Find where the given text appears and provide that cell's center as (x, y) coordinate. 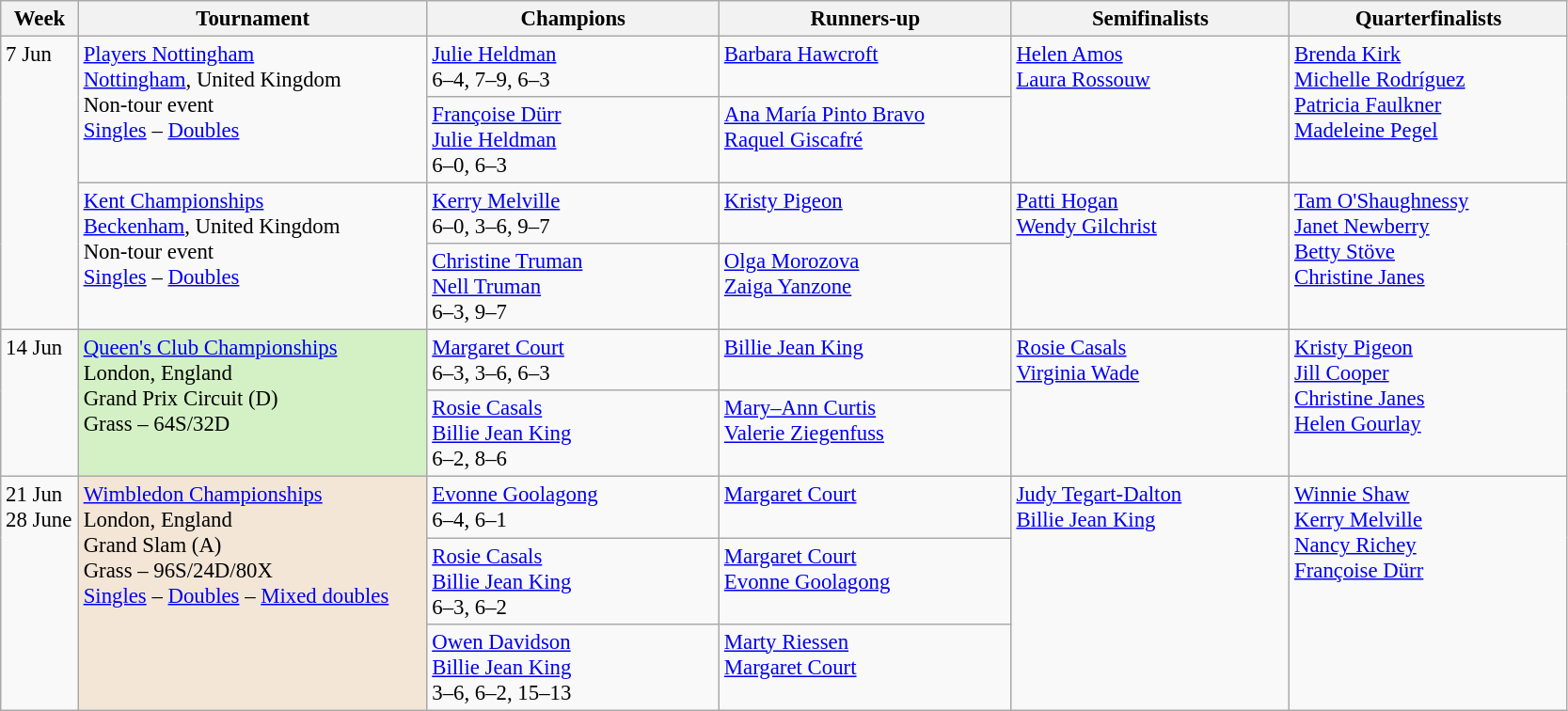
14 Jun (40, 403)
Semifinalists (1150, 19)
Julie Heldman 6–4, 7–9, 6–3 (574, 68)
Tam O'Shaughnessy Janet Newberry Betty Stöve Christine Janes (1429, 257)
Kristy Pigeon (865, 214)
Billie Jean King (865, 361)
Helen Amos Laura Rossouw (1150, 110)
Judy Tegart-Dalton Billie Jean King (1150, 593)
Patti Hogan Wendy Gilchrist (1150, 257)
Rosie Casals Billie Jean King 6–3, 6–2 (574, 581)
Quarterfinalists (1429, 19)
Brenda Kirk Michelle Rodríguez Patricia Faulkner Madeleine Pegel (1429, 110)
Margaret Court6–3, 3–6, 6–3 (574, 361)
7 Jun (40, 183)
Rosie Casals Billie Jean King6–2, 8–6 (574, 434)
Marty Riessen Margaret Court (865, 667)
Winnie Shaw Kerry Melville Nancy Richey Françoise Dürr (1429, 593)
Ana María Pinto Bravo Raquel Giscafré (865, 140)
Mary–Ann Curtis Valerie Ziegenfuss (865, 434)
Olga Morozova Zaiga Yanzone (865, 287)
Owen Davidson Billie Jean King 3–6, 6–2, 15–13 (574, 667)
Rosie Casals Virginia Wade (1150, 403)
Players NottinghamNottingham, United KingdomNon-tour event Singles – Doubles (252, 110)
Wimbledon Championships London, EnglandGrand Slam (A)Grass – 96S/24D/80XSingles – Doubles – Mixed doubles (252, 593)
21 Jun28 June (40, 593)
Champions (574, 19)
Margaret Court Evonne Goolagong (865, 581)
Evonne Goolagong 6–4, 6–1 (574, 508)
Runners-up (865, 19)
Kent ChampionshipsBeckenham, United KingdomNon-tour eventSingles – Doubles (252, 257)
Queen's Club Championships London, England Grand Prix Circuit (D) Grass – 64S/32D (252, 403)
Kristy Pigeon Jill Cooper Christine Janes Helen Gourlay (1429, 403)
Tournament (252, 19)
Margaret Court (865, 508)
Barbara Hawcroft (865, 68)
Christine Truman Nell Truman 6–3, 9–7 (574, 287)
Week (40, 19)
Françoise Dürr Julie Heldman 6–0, 6–3 (574, 140)
Kerry Melville 6–0, 3–6, 9–7 (574, 214)
